Return [x, y] of the center of cell containing provided text 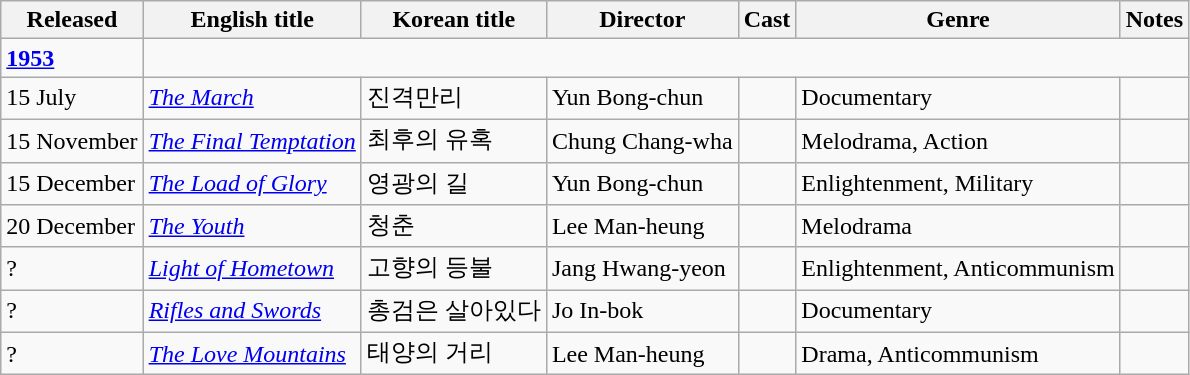
20 December [72, 226]
태양의 거리 [454, 354]
The March [252, 98]
The Youth [252, 226]
Enlightenment, Anticommunism [958, 268]
총검은 살아있다 [454, 312]
Notes [1154, 20]
청춘 [454, 226]
Jo In-bok [642, 312]
1953 [72, 58]
Korean title [454, 20]
The Load of Glory [252, 184]
진격만리 [454, 98]
Drama, Anticommunism [958, 354]
영광의 길 [454, 184]
Director [642, 20]
Rifles and Swords [252, 312]
15 December [72, 184]
Light of Hometown [252, 268]
The Final Temptation [252, 140]
고향의 등불 [454, 268]
15 July [72, 98]
Released [72, 20]
15 November [72, 140]
Melodrama, Action [958, 140]
Enlightenment, Military [958, 184]
Genre [958, 20]
Jang Hwang-yeon [642, 268]
최후의 유혹 [454, 140]
The Love Mountains [252, 354]
Chung Chang-wha [642, 140]
Cast [767, 20]
English title [252, 20]
Melodrama [958, 226]
